Return the [x, y] coordinate for the center point of the cell that contains the specified text.  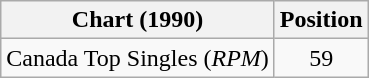
59 [321, 58]
Position [321, 20]
Chart (1990) [138, 20]
Canada Top Singles (RPM) [138, 58]
